Scan for the cell matching the given text and deliver its (x, y) coordinate at center. 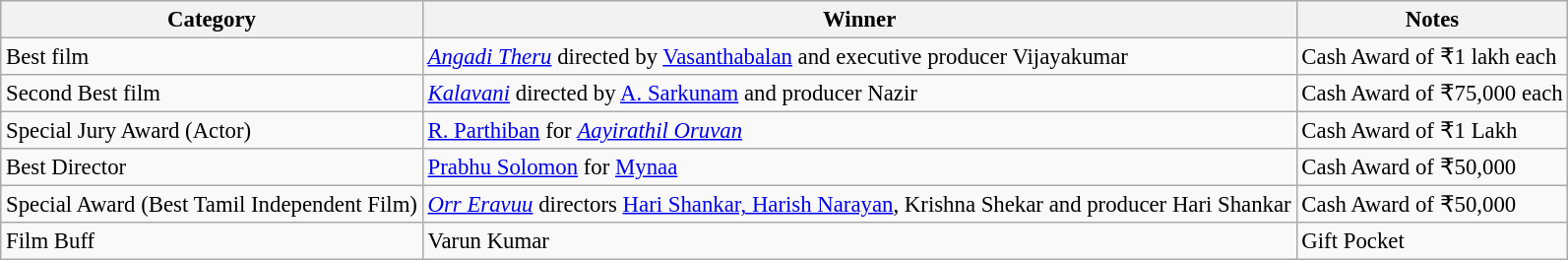
Cash Award of ₹1 lakh each (1432, 57)
Special Jury Award (Actor) (212, 131)
Gift Pocket (1432, 241)
R. Parthiban for Aayirathil Oruvan (859, 131)
Special Award (Best Tamil Independent Film) (212, 205)
Winner (859, 20)
Cash Award of ₹75,000 each (1432, 94)
Category (212, 20)
Angadi Theru directed by Vasanthabalan and executive producer Vijayakumar (859, 57)
Best film (212, 57)
Prabhu Solomon for Mynaa (859, 167)
Second Best film (212, 94)
Film Buff (212, 241)
Notes (1432, 20)
Orr Eravuu directors Hari Shankar, Harish Narayan, Krishna Shekar and producer Hari Shankar (859, 205)
Best Director (212, 167)
Cash Award of ₹1 Lakh (1432, 131)
Varun Kumar (859, 241)
Kalavani directed by A. Sarkunam and producer Nazir (859, 94)
